For the text-containing cell, return its midpoint in (X, Y) coordinate format. 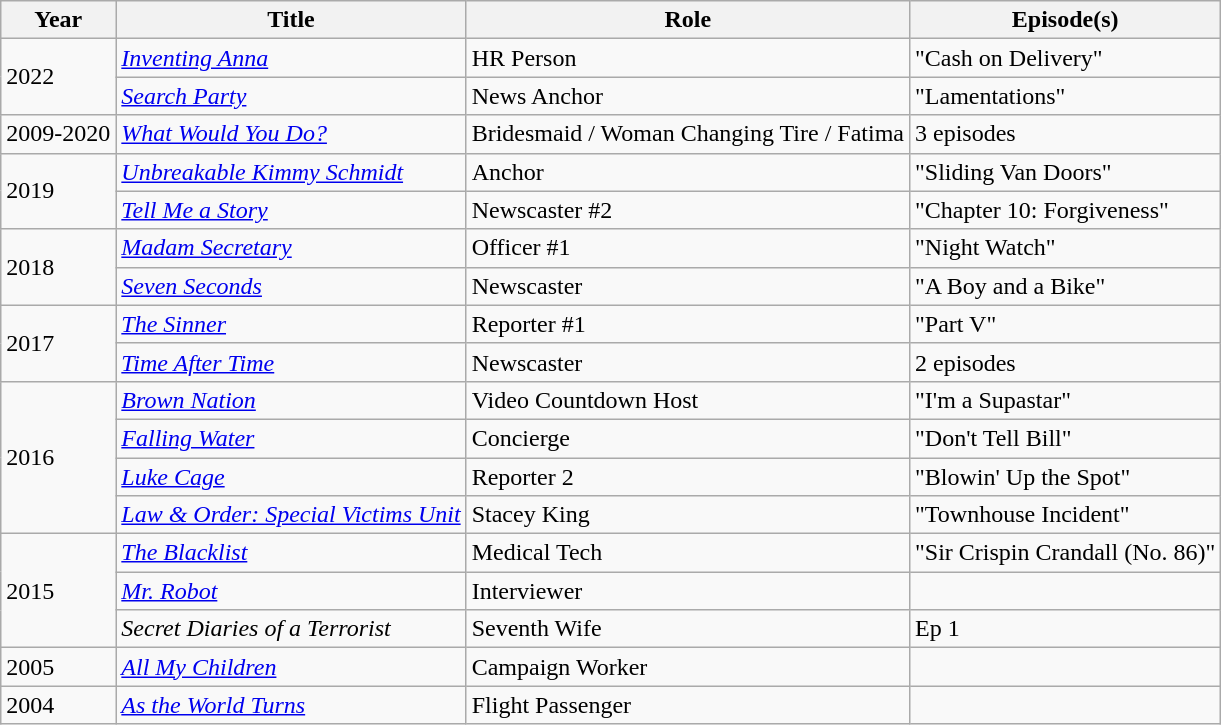
"I'm a Supastar" (1066, 400)
Inventing Anna (291, 58)
"Don't Tell Bill" (1066, 438)
Episode(s) (1066, 20)
Role (688, 20)
Newscaster #2 (688, 210)
2009-2020 (58, 134)
Anchor (688, 172)
2019 (58, 191)
Luke Cage (291, 477)
"Townhouse Incident" (1066, 515)
"Night Watch" (1066, 248)
Time After Time (291, 362)
Secret Diaries of a Terrorist (291, 629)
The Blacklist (291, 553)
"Lamentations" (1066, 96)
Bridesmaid / Woman Changing Tire / Fatima (688, 134)
All My Children (291, 667)
Reporter 2 (688, 477)
The Sinner (291, 324)
News Anchor (688, 96)
Flight Passenger (688, 705)
Falling Water (291, 438)
Search Party (291, 96)
Stacey King (688, 515)
"Cash on Delivery" (1066, 58)
Interviewer (688, 591)
"Blowin' Up the Spot" (1066, 477)
2005 (58, 667)
2022 (58, 77)
Concierge (688, 438)
Seventh Wife (688, 629)
2 episodes (1066, 362)
"Sliding Van Doors" (1066, 172)
2018 (58, 267)
Mr. Robot (291, 591)
"Sir Crispin Crandall (No. 86)" (1066, 553)
3 episodes (1066, 134)
"Chapter 10: Forgiveness" (1066, 210)
Brown Nation (291, 400)
Unbreakable Kimmy Schmidt (291, 172)
As the World Turns (291, 705)
Year (58, 20)
"A Boy and a Bike" (1066, 286)
Seven Seconds (291, 286)
2015 (58, 591)
2016 (58, 457)
Reporter #1 (688, 324)
Title (291, 20)
"Part V" (1066, 324)
Ep 1 (1066, 629)
What Would You Do? (291, 134)
Law & Order: Special Victims Unit (291, 515)
Medical Tech (688, 553)
Video Countdown Host (688, 400)
Campaign Worker (688, 667)
Officer #1 (688, 248)
2004 (58, 705)
2017 (58, 343)
Madam Secretary (291, 248)
HR Person (688, 58)
Tell Me a Story (291, 210)
